From the cell containing the given text, extract its center point as (X, Y) coordinate. 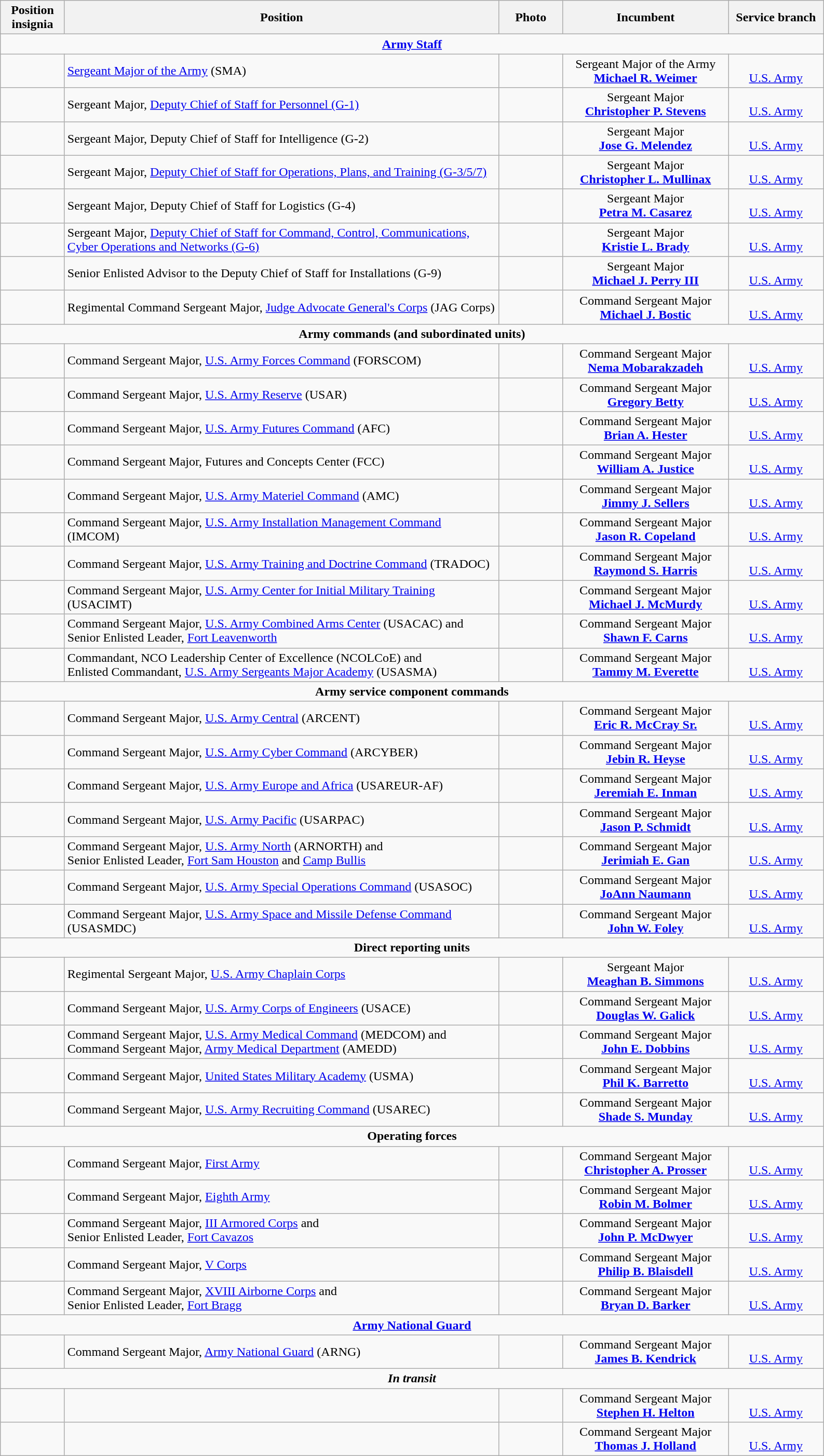
Command Sergeant MajorShade S. Munday (646, 1110)
Command Sergeant Major, U.S. Army Forces Command (FORSCOM) (281, 360)
Command Sergeant Major, U.S. Army Europe and Africa (USAREUR-AF) (281, 786)
Command Sergeant Major, U.S. Army Reserve (USAR) (281, 394)
Command Sergeant Major, U.S. Army Materiel Command (AMC) (281, 496)
Sergeant Major, Deputy Chief of Staff for Command, Control, Communications, Cyber Operations and Networks (G-6) (281, 240)
Command Sergeant Major, U.S. Army Combined Arms Center (USACAC) andSenior Enlisted Leader, Fort Leavenworth (281, 631)
Command Sergeant Major, U.S. Army Medical Command (MEDCOM) andCommand Sergeant Major, Army Medical Department (AMEDD) (281, 1042)
Command Sergeant Major, Futures and Concepts Center (FCC) (281, 462)
Army Staff (412, 44)
Command Sergeant Major, XVIII Airborne Corps andSenior Enlisted Leader, Fort Bragg (281, 1298)
Photo (531, 18)
Command Sergeant MajorMichael J. McMurdy (646, 597)
Command Sergeant Major, U.S. Army Cyber Command (ARCYBER) (281, 752)
Command Sergeant MajorEric R. McCray Sr. (646, 718)
Command Sergeant MajorJohn E. Dobbins (646, 1042)
Sergeant MajorMeaghan B. Simmons (646, 975)
Command Sergeant Major, U.S. Army Futures Command (AFC) (281, 429)
Command Sergeant MajorJebin R. Heyse (646, 752)
Command Sergeant Major, U.S. Army Special Operations Command (USASOC) (281, 887)
Sergeant Major, Deputy Chief of Staff for Operations, Plans, and Training (G-3/5/7) (281, 172)
Service branch (776, 18)
Sergeant MajorPetra M. Casarez (646, 206)
Command Sergeant MajorDouglas W. Galick (646, 1008)
Position (281, 18)
Senior Enlisted Advisor to the Deputy Chief of Staff for Installations (G-9) (281, 273)
Command Sergeant Major, U.S. Army Training and Doctrine Command (TRADOC) (281, 564)
Command Sergeant MajorJeremiah E. Inman (646, 786)
Command Sergeant MajorBrian A. Hester (646, 429)
Command Sergeant MajorMichael J. Bostic (646, 307)
Command Sergeant MajorStephen H. Helton (646, 1405)
Army commands (and subordinated units) (412, 334)
Sergeant MajorJose G. Melendez (646, 138)
Command Sergeant Major, Army National Guard (ARNG) (281, 1352)
Command Sergeant MajorRobin M. Bolmer (646, 1197)
Command Sergeant Major, III Armored Corps andSenior Enlisted Leader, Fort Cavazos (281, 1230)
Command Sergeant MajorRaymond S. Harris (646, 564)
Command Sergeant MajorJohn W. Foley (646, 921)
Command Sergeant Major, First Army (281, 1163)
Army service component commands (412, 691)
Command Sergeant MajorJohn P. McDwyer (646, 1230)
Direct reporting units (412, 948)
Command Sergeant Major, United States Military Academy (USMA) (281, 1076)
Command Sergeant Major, U.S. Army Space and Missile Defense Command (USASMDC) (281, 921)
Regimental Command Sergeant Major, Judge Advocate General's Corps (JAG Corps) (281, 307)
Command Sergeant Major, U.S. Army Recruiting Command (USAREC) (281, 1110)
Sergeant Major, Deputy Chief of Staff for Logistics (G-4) (281, 206)
Command Sergeant MajorShawn F. Carns (646, 631)
Command Sergeant MajorJerimiah E. Gan (646, 853)
Army National Guard (412, 1325)
Command Sergeant MajorTammy M. Everette (646, 664)
Command Sergeant MajorNema Mobarakzadeh (646, 360)
Command Sergeant MajorJimmy J. Sellers (646, 496)
Command Sergeant Major, U.S. Army North (ARNORTH) andSenior Enlisted Leader, Fort Sam Houston and Camp Bullis (281, 853)
Sergeant MajorChristopher L. Mullinax (646, 172)
In transit (412, 1378)
Sergeant Major of the ArmyMichael R. Weimer (646, 71)
Sergeant MajorChristopher P. Stevens (646, 105)
Command Sergeant MajorPhil K. Barretto (646, 1076)
Incumbent (646, 18)
Sergeant Major, Deputy Chief of Staff for Personnel (G-1) (281, 105)
Command Sergeant MajorChristopher A. Prosser (646, 1163)
Command Sergeant MajorBryan D. Barker (646, 1298)
Command Sergeant MajorWilliam A. Justice (646, 462)
Sergeant Major of the Army (SMA) (281, 71)
Sergeant MajorKristie L. Brady (646, 240)
Command Sergeant MajorJames B. Kendrick (646, 1352)
Command Sergeant Major, Eighth Army (281, 1197)
Commandant, NCO Leadership Center of Excellence (NCOLCoE) andEnlisted Commandant, U.S. Army Sergeants Major Academy (USASMA) (281, 664)
Command Sergeant MajorJason R. Copeland (646, 529)
Command Sergeant Major, U.S. Army Pacific (USARPAC) (281, 819)
Command Sergeant Major, V Corps (281, 1264)
Sergeant MajorMichael J. Perry III (646, 273)
Command Sergeant MajorThomas J. Holland (646, 1439)
Command Sergeant MajorPhilip B. Blaisdell (646, 1264)
Command Sergeant Major, U.S. Army Corps of Engineers (USACE) (281, 1008)
Command Sergeant MajorJoAnn Naumann (646, 887)
Command Sergeant Major, U.S. Army Center for Initial Military Training (USACIMT) (281, 597)
Position insignia (33, 18)
Command Sergeant MajorGregory Betty (646, 394)
Sergeant Major, Deputy Chief of Staff for Intelligence (G-2) (281, 138)
Command Sergeant Major, U.S. Army Installation Management Command (IMCOM) (281, 529)
Regimental Sergeant Major, U.S. Army Chaplain Corps (281, 975)
Operating forces (412, 1136)
Command Sergeant Major, U.S. Army Central (ARCENT) (281, 718)
Command Sergeant MajorJason P. Schmidt (646, 819)
